Determine the [x, y] coordinate at the center of the cell enclosing the given text.  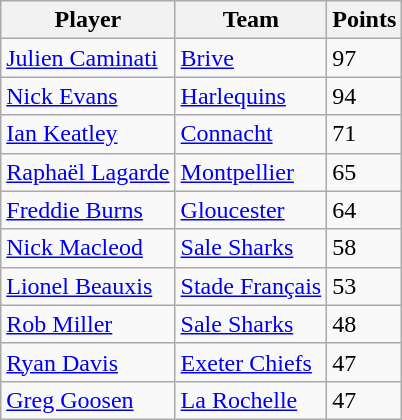
Harlequins [251, 96]
Nick Evans [88, 96]
Exeter Chiefs [251, 362]
Freddie Burns [88, 210]
Raphaël Lagarde [88, 172]
Stade Français [251, 286]
Points [364, 20]
Nick Macleod [88, 248]
Brive [251, 58]
Connacht [251, 134]
58 [364, 248]
97 [364, 58]
Gloucester [251, 210]
Ryan Davis [88, 362]
Julien Caminati [88, 58]
94 [364, 96]
Lionel Beauxis [88, 286]
48 [364, 324]
Rob Miller [88, 324]
La Rochelle [251, 400]
Team [251, 20]
Ian Keatley [88, 134]
53 [364, 286]
64 [364, 210]
71 [364, 134]
65 [364, 172]
Montpellier [251, 172]
Greg Goosen [88, 400]
Player [88, 20]
